For the text-containing cell, return its midpoint in [X, Y] coordinate format. 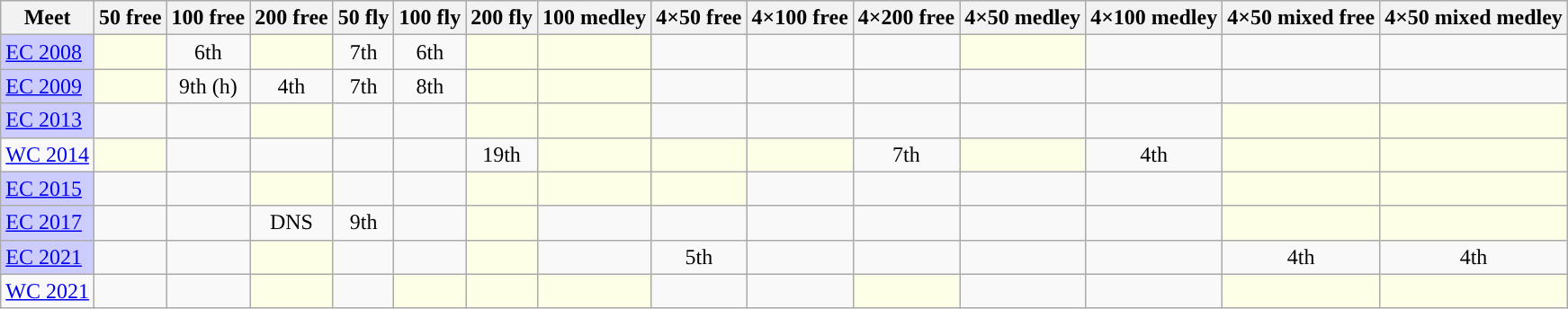
EC 2017 [48, 223]
200 free [291, 18]
EC 2008 [48, 52]
EC 2009 [48, 86]
4×50 mixed free [1301, 18]
100 fly [430, 18]
WC 2021 [48, 291]
100 free [209, 18]
EC 2013 [48, 120]
100 medley [594, 18]
4×50 free [699, 18]
EC 2015 [48, 189]
4×100 free [800, 18]
Meet [48, 18]
19th [502, 154]
50 free [130, 18]
50 fly [363, 18]
WC 2014 [48, 154]
5th [699, 257]
8th [430, 86]
EC 2021 [48, 257]
4×200 free [906, 18]
4×50 mixed medley [1474, 18]
4×50 medley [1023, 18]
DNS [291, 223]
9th [363, 223]
200 fly [502, 18]
4×100 medley [1154, 18]
9th (h) [209, 86]
